Capture the cell that displays the provided text and extract its [x, y] central coordinate. 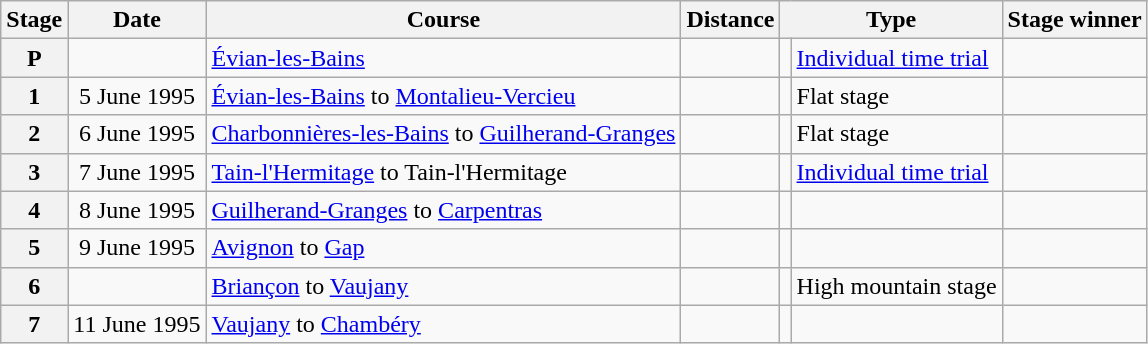
Charbonnières-les-Bains to Guilherand-Granges [444, 134]
8 June 1995 [137, 210]
High mountain stage [896, 286]
6 [34, 286]
Guilherand-Granges to Carpentras [444, 210]
Date [137, 20]
5 June 1995 [137, 96]
3 [34, 172]
5 [34, 248]
Type [891, 20]
1 [34, 96]
Évian-les-Bains [444, 58]
Stage winner [1074, 20]
P [34, 58]
7 [34, 324]
11 June 1995 [137, 324]
Tain-l'Hermitage to Tain-l'Hermitage [444, 172]
Avignon to Gap [444, 248]
Briançon to Vaujany [444, 286]
9 June 1995 [137, 248]
6 June 1995 [137, 134]
4 [34, 210]
Course [444, 20]
Évian-les-Bains to Montalieu-Vercieu [444, 96]
Distance [730, 20]
Vaujany to Chambéry [444, 324]
Stage [34, 20]
7 June 1995 [137, 172]
2 [34, 134]
